Find where the given text appears and provide that cell's center as (x, y) coordinate. 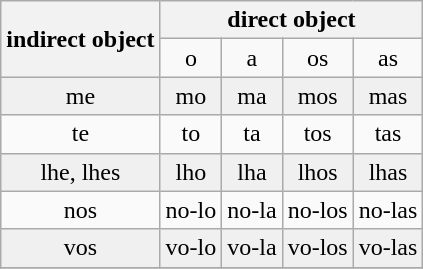
lhos (318, 172)
o (191, 58)
direct object (292, 20)
tas (388, 134)
lhas (388, 172)
lha (252, 172)
ta (252, 134)
mo (191, 96)
indirect object (80, 39)
a (252, 58)
vo-las (388, 248)
as (388, 58)
lho (191, 172)
tos (318, 134)
nos (80, 210)
mos (318, 96)
no-lo (191, 210)
no-los (318, 210)
os (318, 58)
no-la (252, 210)
vo-lo (191, 248)
no-las (388, 210)
ma (252, 96)
me (80, 96)
to (191, 134)
vo-la (252, 248)
vos (80, 248)
mas (388, 96)
lhe, lhes (80, 172)
te (80, 134)
vo-los (318, 248)
